Pinpoint the cell where the given text exists, returning its [x, y] midpoint coordinate. 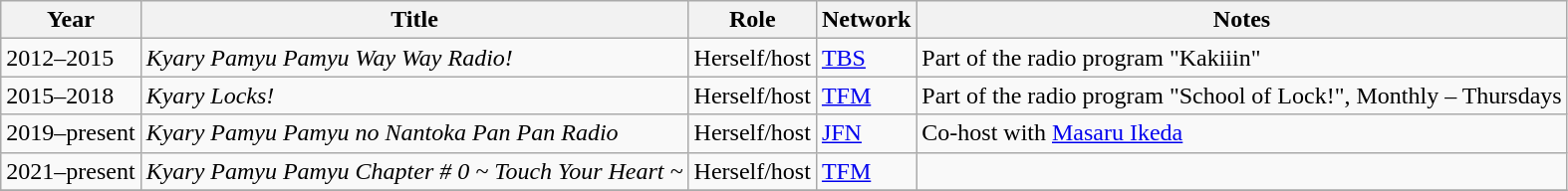
Part of the radio program "Kakiiin" [1241, 58]
Title [414, 20]
Co-host with Masaru Ikeda [1241, 133]
Role [752, 20]
2015–2018 [71, 95]
Kyary Pamyu Pamyu no Nantoka Pan Pan Radio [414, 133]
Notes [1241, 20]
Kyary Locks! [414, 95]
Year [71, 20]
Network [866, 20]
Kyary Pamyu Pamyu Way Way Radio! [414, 58]
2021–present [71, 171]
Kyary Pamyu Pamyu Chapter # 0 ~ Touch Your Heart ~ [414, 171]
JFN [866, 133]
TBS [866, 58]
Part of the radio program "School of Lock!", Monthly – Thursdays [1241, 95]
2019–present [71, 133]
2012–2015 [71, 58]
